Detect which cell encompasses the target text, then output its [x, y] center coordinate. 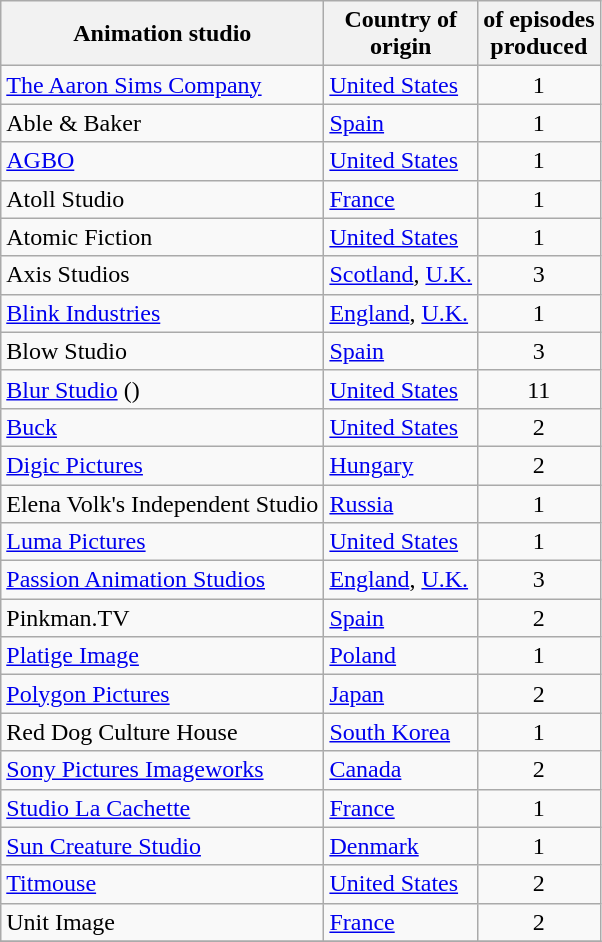
Unit Image [162, 922]
Titmouse [162, 884]
Sun Creature Studio [162, 846]
Country oforigin [401, 34]
South Korea [401, 732]
Pinkman.TV [162, 618]
of episodesproduced [539, 34]
Poland [401, 656]
AGBO [162, 161]
Blow Studio [162, 351]
The Aaron Sims Company [162, 85]
Denmark [401, 846]
Studio La Cachette [162, 808]
Red Dog Culture House [162, 732]
Atoll Studio [162, 199]
Platige Image [162, 656]
Hungary [401, 465]
Buck [162, 427]
Blink Industries [162, 313]
Animation studio [162, 34]
Japan [401, 694]
Russia [401, 503]
Canada [401, 770]
Able & Baker [162, 123]
Digic Pictures [162, 465]
Scotland, U.K. [401, 275]
Blur Studio () [162, 389]
Atomic Fiction [162, 237]
Luma Pictures [162, 542]
Sony Pictures Imageworks [162, 770]
Elena Volk's Independent Studio [162, 503]
Axis Studios [162, 275]
Passion Animation Studios [162, 580]
Polygon Pictures [162, 694]
11 [539, 389]
